Scan for the cell matching the given text and deliver its [X, Y] coordinate at center. 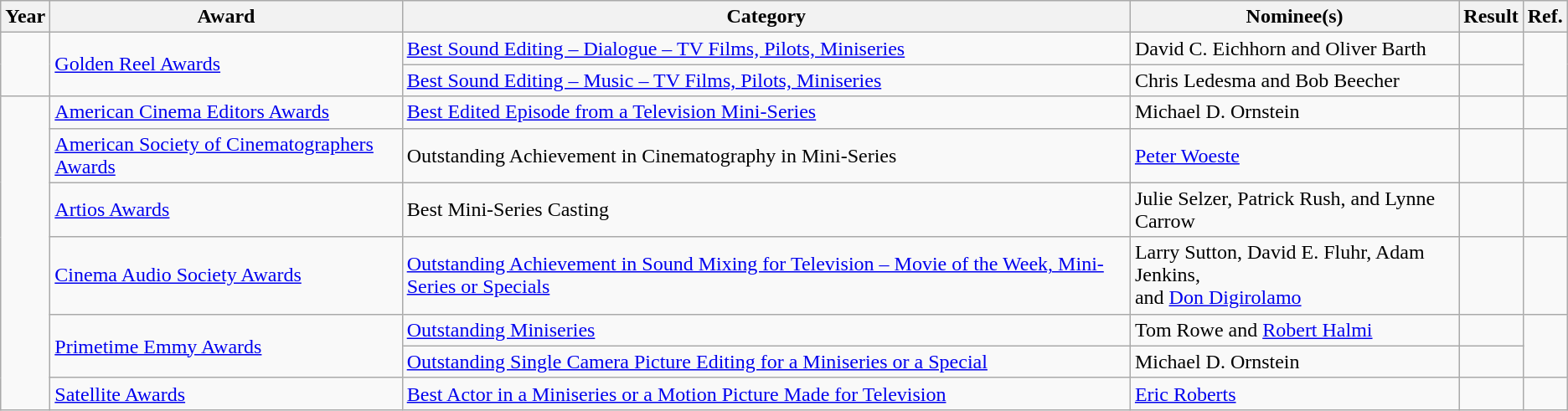
Outstanding Miniseries [766, 330]
Outstanding Achievement in Sound Mixing for Television – Movie of the Week, Mini-Series or Specials [766, 275]
Award [226, 17]
Eric Roberts [1294, 393]
Chris Ledesma and Bob Beecher [1294, 80]
Year [25, 17]
Outstanding Single Camera Picture Editing for a Miniseries or a Special [766, 362]
American Cinema Editors Awards [226, 112]
David C. Eichhorn and Oliver Barth [1294, 49]
Result [1491, 17]
Larry Sutton, David E. Fluhr, Adam Jenkins, and Don Digirolamo [1294, 275]
Best Mini-Series Casting [766, 209]
Best Edited Episode from a Television Mini-Series [766, 112]
Satellite Awards [226, 393]
Outstanding Achievement in Cinematography in Mini-Series [766, 156]
American Society of Cinematographers Awards [226, 156]
Category [766, 17]
Golden Reel Awards [226, 64]
Primetime Emmy Awards [226, 346]
Julie Selzer, Patrick Rush, and Lynne Carrow [1294, 209]
Peter Woeste [1294, 156]
Tom Rowe and Robert Halmi [1294, 330]
Best Sound Editing – Music – TV Films, Pilots, Miniseries [766, 80]
Nominee(s) [1294, 17]
Ref. [1545, 17]
Best Actor in a Miniseries or a Motion Picture Made for Television [766, 393]
Best Sound Editing – Dialogue – TV Films, Pilots, Miniseries [766, 49]
Cinema Audio Society Awards [226, 275]
Artios Awards [226, 209]
